Return the [x, y] coordinate for the center point of the cell that contains the specified text.  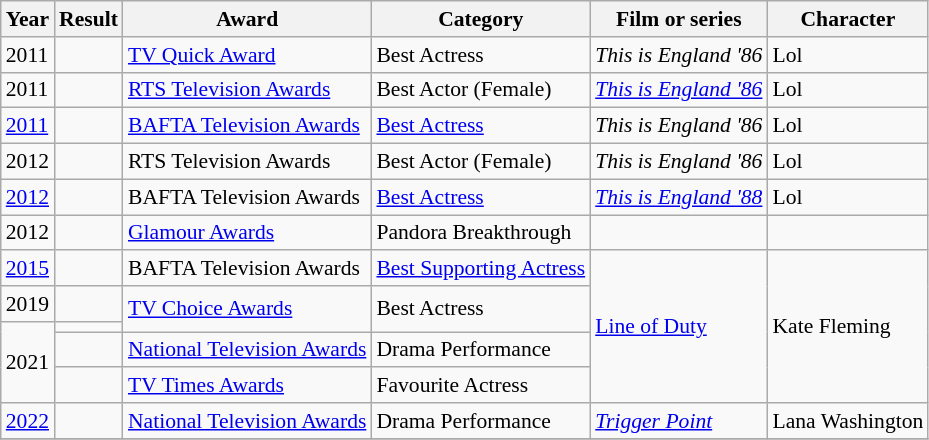
Result [88, 19]
Film or series [678, 19]
Kate Fleming [848, 328]
Line of Duty [678, 328]
Pandora Breakthrough [480, 233]
Favourite Actress [480, 386]
2022 [28, 421]
Glamour Awards [247, 233]
Best Supporting Actress [480, 269]
Character [848, 19]
TV Quick Award [247, 55]
Award [247, 19]
Year [28, 19]
Category [480, 19]
2015 [28, 269]
TV Times Awards [247, 386]
2021 [28, 362]
Trigger Point [678, 421]
2019 [28, 304]
TV Choice Awards [247, 309]
Lana Washington [848, 421]
This is England '88 [678, 197]
